Extract the [x, y] coordinate from the center of the cell holding the provided text.  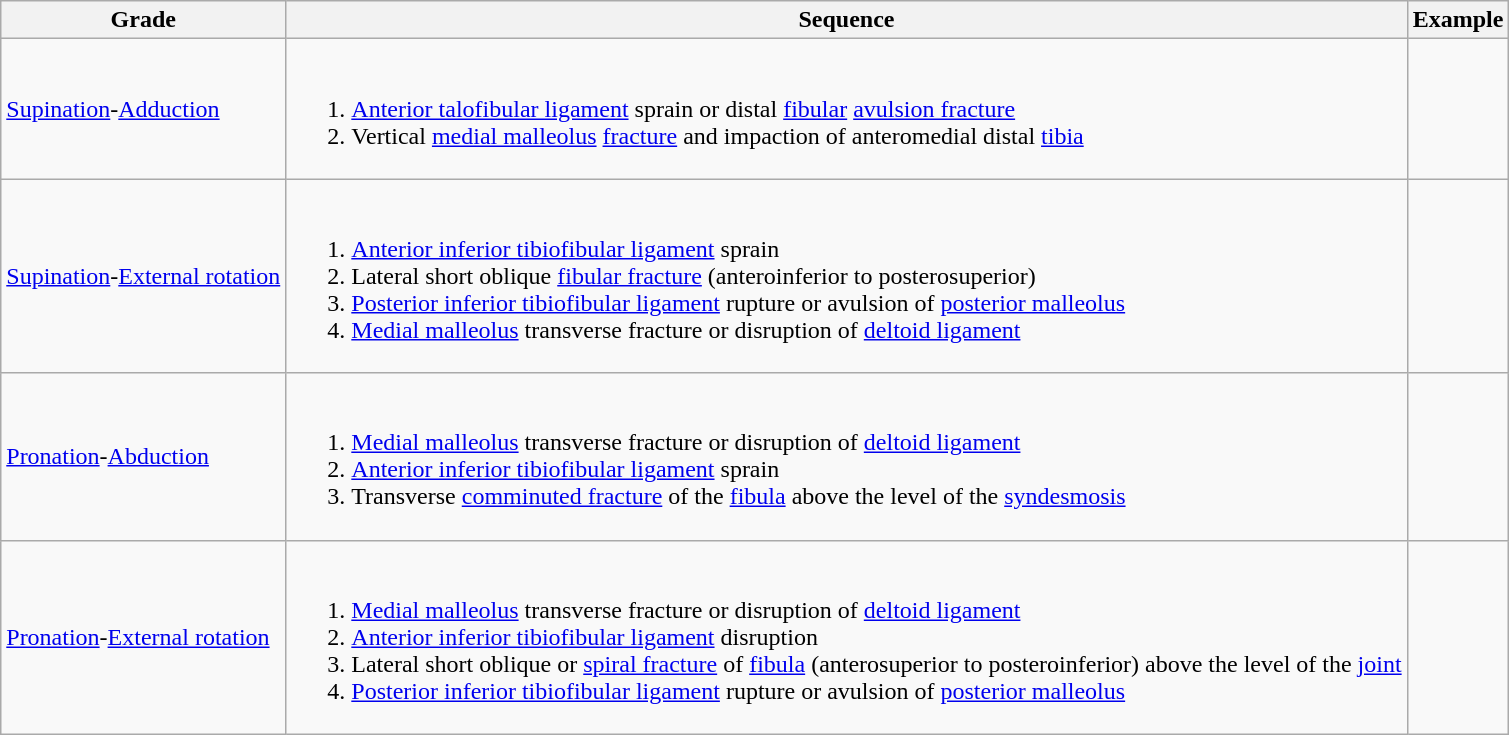
Example [1458, 20]
Sequence [846, 20]
Pronation-External rotation [144, 637]
Supination-Adduction [144, 109]
Pronation-Abduction [144, 456]
Supination-External rotation [144, 276]
Anterior talofibular ligament sprain or distal fibular avulsion fractureVertical medial malleolus fracture and impaction of anteromedial distal tibia [846, 109]
Grade [144, 20]
